Provide the [X, Y] coordinate of the cell's center where the given text is located.  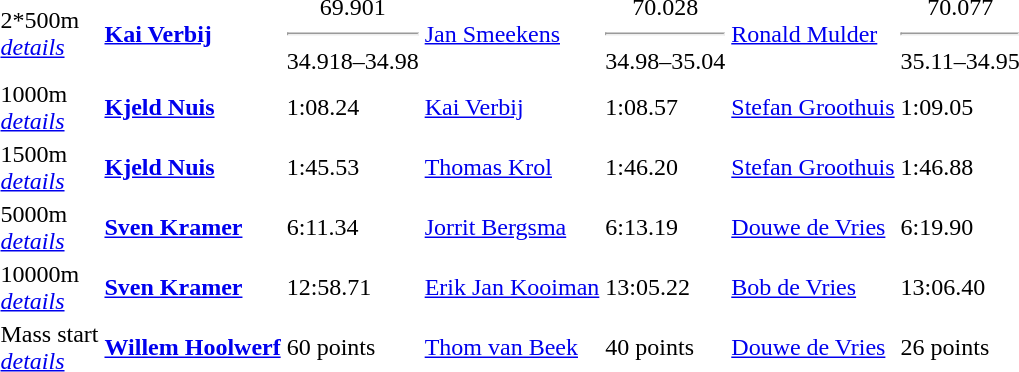
1:46.20 [666, 168]
Jorrit Bergsma [512, 228]
Kai Verbij [512, 108]
13:05.22 [666, 288]
1:08.24 [352, 108]
1:08.57 [666, 108]
6:11.34 [352, 228]
12:58.71 [352, 288]
1:45.53 [352, 168]
Bob de Vries [813, 288]
Erik Jan Kooiman [512, 288]
6:13.19 [666, 228]
Douwe de Vries [813, 228]
Thomas Krol [512, 168]
